Identify which cell holds the provided text, then report its [x, y] central coordinate. 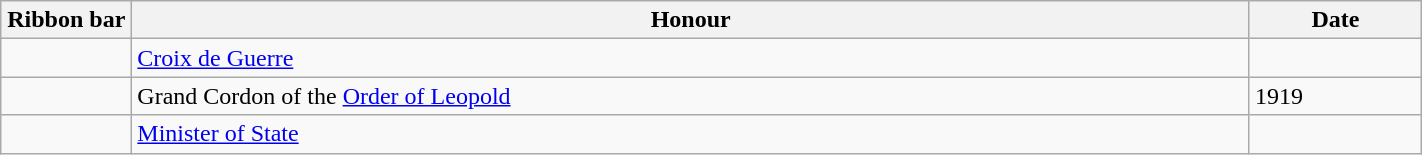
Ribbon bar [66, 20]
Croix de Guerre [691, 58]
1919 [1335, 96]
Honour [691, 20]
Grand Cordon of the Order of Leopold [691, 96]
Minister of State [691, 134]
Date [1335, 20]
